Pinpoint the cell where the given text exists, returning its (x, y) midpoint coordinate. 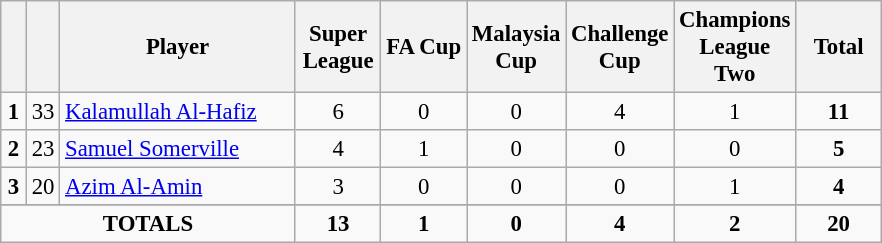
Azim Al-Amin (178, 187)
Kalamullah Al-Hafiz (178, 112)
6 (338, 112)
FA Cup (424, 47)
13 (338, 224)
Challenge Cup (620, 47)
11 (839, 112)
Champions League Two (735, 47)
Malaysia Cup (516, 47)
Super League (338, 47)
23 (42, 149)
5 (839, 149)
TOTALS (148, 224)
Player (178, 47)
33 (42, 112)
Samuel Somerville (178, 149)
Total (839, 47)
